Detect which cell encompasses the target text, then output its (X, Y) center coordinate. 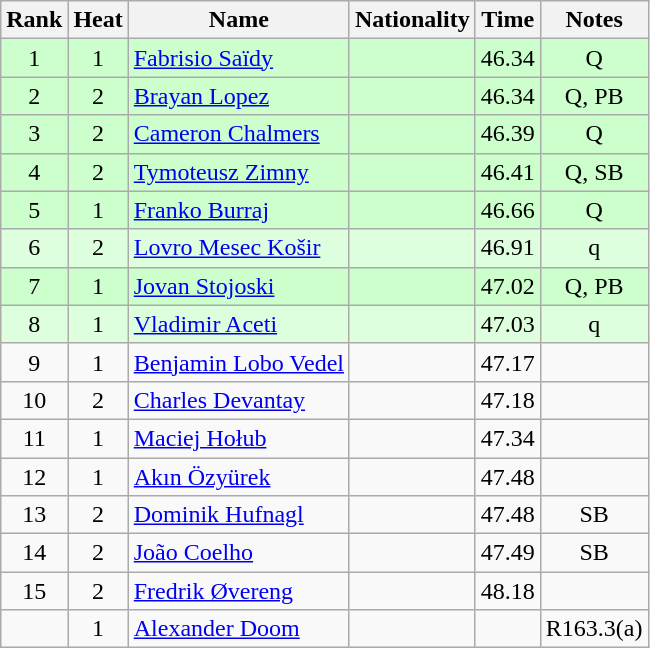
48.18 (508, 591)
Nationality (412, 20)
47.18 (508, 400)
46.66 (508, 210)
Jovan Stojoski (238, 286)
Benjamin Lobo Vedel (238, 362)
7 (34, 286)
47.17 (508, 362)
8 (34, 324)
Heat (98, 20)
Q, SB (594, 172)
47.02 (508, 286)
Brayan Lopez (238, 96)
Fabrisio Saïdy (238, 58)
Lovro Mesec Košir (238, 248)
Rank (34, 20)
Vladimir Aceti (238, 324)
46.41 (508, 172)
Tymoteusz Zimny (238, 172)
3 (34, 134)
Name (238, 20)
12 (34, 477)
9 (34, 362)
47.34 (508, 438)
10 (34, 400)
Fredrik Øvereng (238, 591)
13 (34, 515)
47.49 (508, 553)
15 (34, 591)
46.39 (508, 134)
4 (34, 172)
R163.3(a) (594, 629)
46.91 (508, 248)
João Coelho (238, 553)
5 (34, 210)
Notes (594, 20)
14 (34, 553)
Alexander Doom (238, 629)
Akın Özyürek (238, 477)
6 (34, 248)
47.03 (508, 324)
Cameron Chalmers (238, 134)
Franko Burraj (238, 210)
11 (34, 438)
Time (508, 20)
Charles Devantay (238, 400)
Maciej Hołub (238, 438)
Dominik Hufnagl (238, 515)
